Pinpoint the cell where the given text exists, returning its (X, Y) midpoint coordinate. 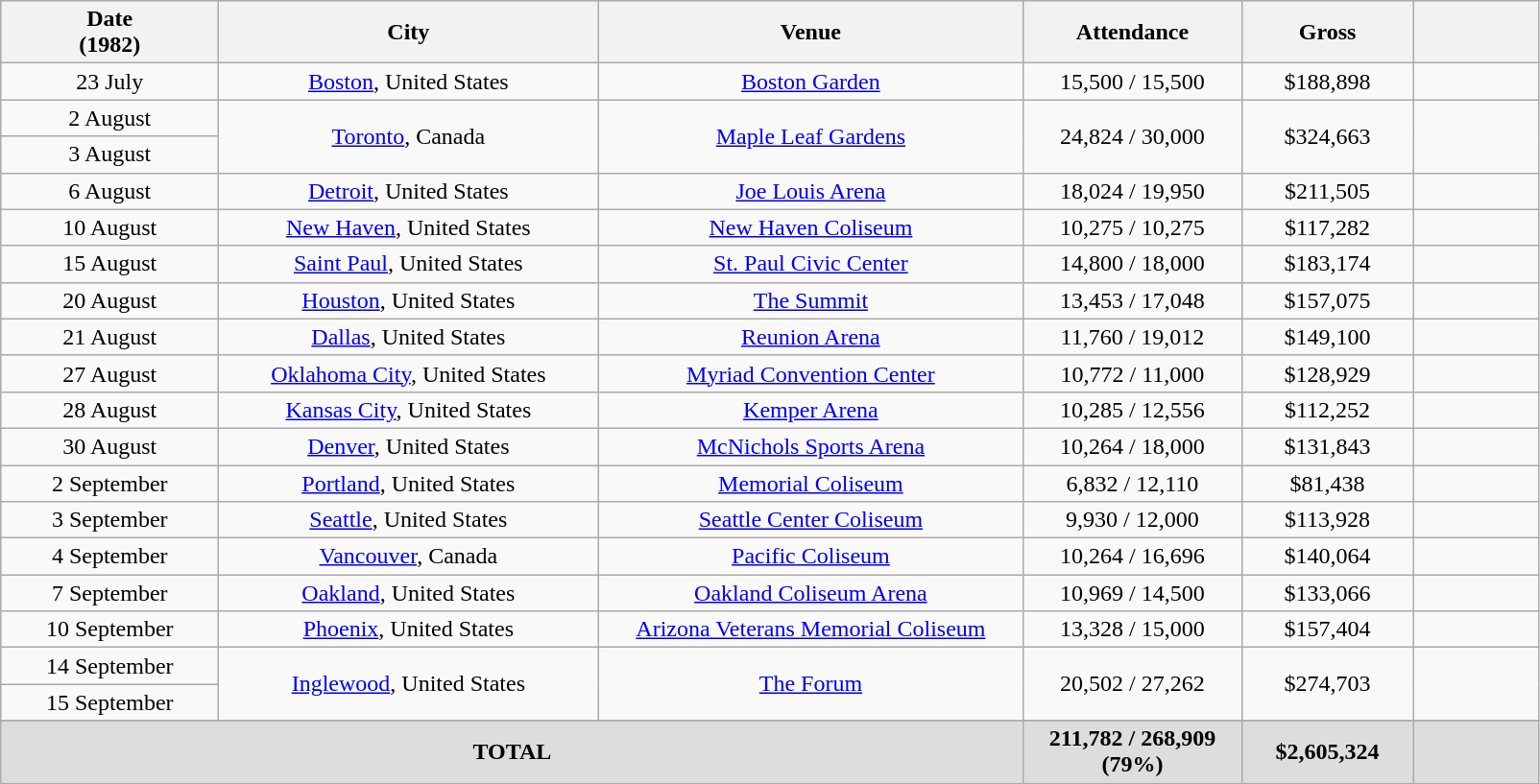
Arizona Veterans Memorial Coliseum (810, 630)
The Summit (810, 300)
$131,843 (1327, 446)
New Haven Coliseum (810, 227)
11,760 / 19,012 (1133, 337)
$211,505 (1327, 191)
St. Paul Civic Center (810, 264)
21 August (109, 337)
$2,605,324 (1327, 752)
Denver, United States (409, 446)
Myriad Convention Center (810, 373)
Seattle, United States (409, 520)
Houston, United States (409, 300)
15,500 / 15,500 (1133, 82)
$157,075 (1327, 300)
14 September (109, 666)
10,264 / 18,000 (1133, 446)
Boston, United States (409, 82)
Memorial Coliseum (810, 483)
7 September (109, 593)
$274,703 (1327, 684)
2 September (109, 483)
10,275 / 10,275 (1133, 227)
$117,282 (1327, 227)
$149,100 (1327, 337)
Detroit, United States (409, 191)
10,969 / 14,500 (1133, 593)
Joe Louis Arena (810, 191)
20,502 / 27,262 (1133, 684)
$140,064 (1327, 557)
Vancouver, Canada (409, 557)
10 September (109, 630)
Maple Leaf Gardens (810, 136)
Boston Garden (810, 82)
Pacific Coliseum (810, 557)
4 September (109, 557)
$81,438 (1327, 483)
Gross (1327, 33)
Kemper Arena (810, 410)
Reunion Arena (810, 337)
10,285 / 12,556 (1133, 410)
27 August (109, 373)
6,832 / 12,110 (1133, 483)
3 September (109, 520)
2 August (109, 118)
Saint Paul, United States (409, 264)
$128,929 (1327, 373)
24,824 / 30,000 (1133, 136)
15 August (109, 264)
13,453 / 17,048 (1133, 300)
City (409, 33)
$188,898 (1327, 82)
10,264 / 16,696 (1133, 557)
$183,174 (1327, 264)
$324,663 (1327, 136)
13,328 / 15,000 (1133, 630)
30 August (109, 446)
15 September (109, 702)
Toronto, Canada (409, 136)
$113,928 (1327, 520)
Seattle Center Coliseum (810, 520)
Kansas City, United States (409, 410)
23 July (109, 82)
Phoenix, United States (409, 630)
Oklahoma City, United States (409, 373)
Dallas, United States (409, 337)
Oakland Coliseum Arena (810, 593)
10,772 / 11,000 (1133, 373)
$112,252 (1327, 410)
McNichols Sports Arena (810, 446)
$157,404 (1327, 630)
211,782 / 268,909 (79%) (1133, 752)
Date(1982) (109, 33)
Inglewood, United States (409, 684)
18,024 / 19,950 (1133, 191)
$133,066 (1327, 593)
20 August (109, 300)
New Haven, United States (409, 227)
Portland, United States (409, 483)
TOTAL (513, 752)
Oakland, United States (409, 593)
The Forum (810, 684)
10 August (109, 227)
6 August (109, 191)
Attendance (1133, 33)
Venue (810, 33)
3 August (109, 154)
14,800 / 18,000 (1133, 264)
28 August (109, 410)
9,930 / 12,000 (1133, 520)
